Pinpoint the cell where the given text exists, returning its [X, Y] midpoint coordinate. 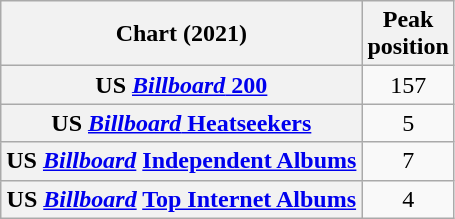
4 [408, 199]
US Billboard Heatseekers [182, 123]
US Billboard 200 [182, 85]
7 [408, 161]
US Billboard Top Internet Albums [182, 199]
Peakposition [408, 34]
157 [408, 85]
5 [408, 123]
US Billboard Independent Albums [182, 161]
Chart (2021) [182, 34]
